Provide the [X, Y] coordinate of the cell's center where the given text is located.  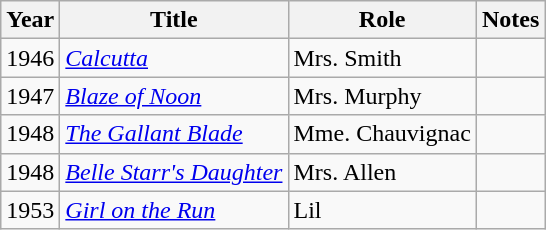
Lil [382, 210]
Mrs. Smith [382, 58]
Role [382, 20]
Mme. Chauvignac [382, 134]
Calcutta [174, 58]
Title [174, 20]
Blaze of Noon [174, 96]
Girl on the Run [174, 210]
1947 [30, 96]
Mrs. Murphy [382, 96]
1946 [30, 58]
Year [30, 20]
The Gallant Blade [174, 134]
Notes [510, 20]
Mrs. Allen [382, 172]
Belle Starr's Daughter [174, 172]
1953 [30, 210]
